Return the (x, y) coordinate for the center point of the cell that contains the specified text.  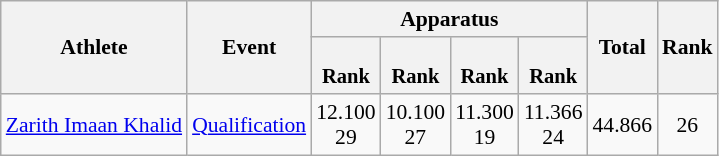
Event (249, 48)
12.10029 (346, 124)
10.10027 (416, 124)
26 (688, 124)
Total (622, 48)
44.866 (622, 124)
Athlete (94, 48)
11.36624 (554, 124)
Qualification (249, 124)
11.30019 (484, 124)
Zarith Imaan Khalid (94, 124)
Apparatus (449, 19)
